Return the (X, Y) coordinate for the center point of the cell that contains the specified text.  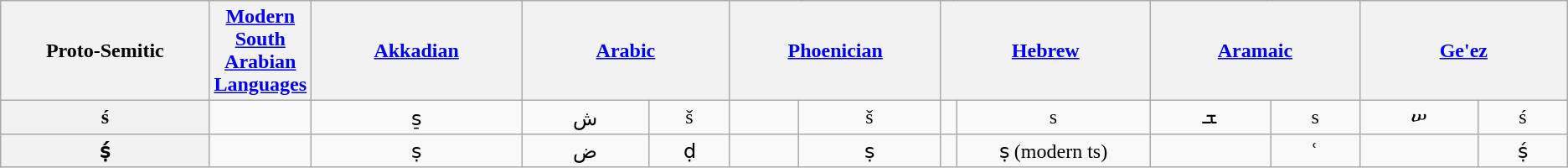
Arabic (627, 50)
ሠ (1419, 118)
s̠ (417, 118)
Phoenician (835, 50)
Proto-Semitic (106, 50)
ش (585, 118)
ʿ (1315, 150)
Hebrew (1045, 50)
Modern South Arabian Languages (260, 50)
ܫ (1210, 118)
ض (585, 150)
Akkadian (417, 50)
ṣ (modern ts) (1054, 150)
Ge'ez (1463, 50)
Aramaic (1255, 50)
ḍ (690, 150)
